Locate the cell with the specified text and output its (X, Y) center coordinate. 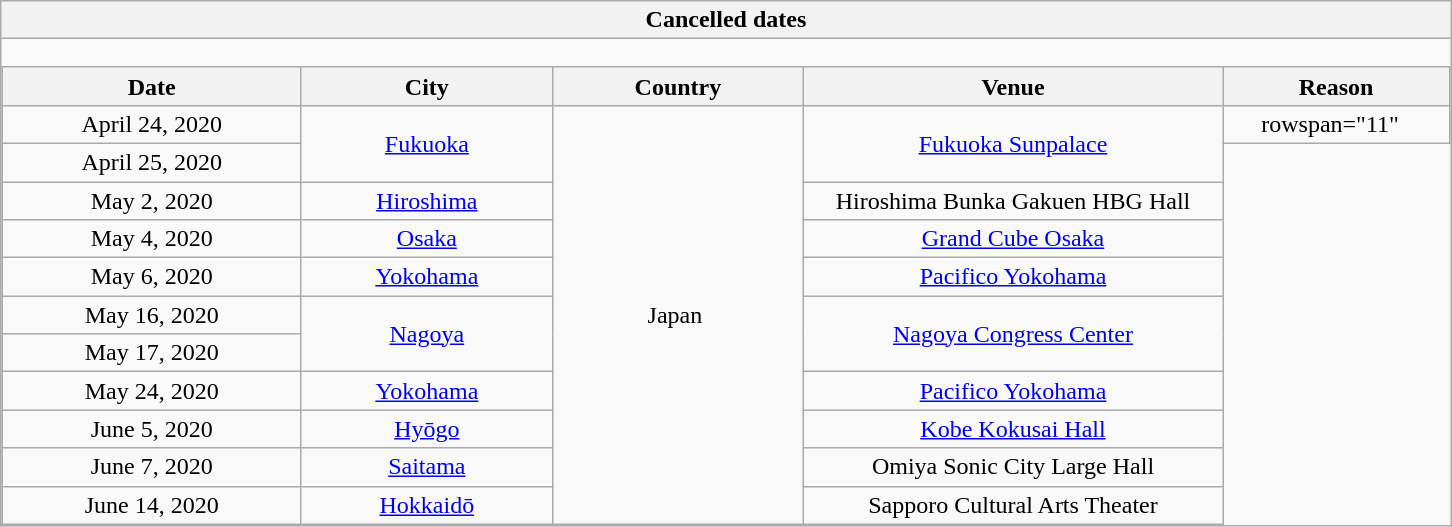
Saitama (426, 467)
Hiroshima Bunka Gakuen HBG Hall (1012, 201)
June 5, 2020 (152, 429)
Fukuoka Sunpalace (1012, 143)
May 24, 2020 (152, 391)
May 4, 2020 (152, 239)
Venue (1012, 86)
June 14, 2020 (152, 505)
Hokkaidō (426, 505)
Hyōgo (426, 429)
Omiya Sonic City Large Hall (1012, 467)
City (426, 86)
Kobe Kokusai Hall (1012, 429)
Cancelled dates (726, 20)
Osaka (426, 239)
May 6, 2020 (152, 277)
June 7, 2020 (152, 467)
Reason (1336, 86)
Sapporo Cultural Arts Theater (1012, 505)
Hiroshima (426, 201)
Grand Cube Osaka (1012, 239)
May 17, 2020 (152, 353)
May 16, 2020 (152, 315)
Fukuoka (426, 143)
Nagoya (426, 334)
Japan (678, 314)
May 2, 2020 (152, 201)
rowspan="11" (1336, 124)
Country (678, 86)
April 24, 2020 (152, 124)
Nagoya Congress Center (1012, 334)
Date (152, 86)
April 25, 2020 (152, 162)
